Return the [x, y] coordinate for the center point of the cell that contains the specified text.  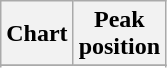
Peakposition [119, 34]
Chart [37, 34]
